Scan for the cell matching the given text and deliver its [x, y] coordinate at center. 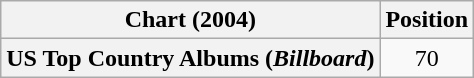
70 [427, 58]
Chart (2004) [190, 20]
Position [427, 20]
US Top Country Albums (Billboard) [190, 58]
